Determine the [x, y] coordinate at the center of the cell enclosing the given text.  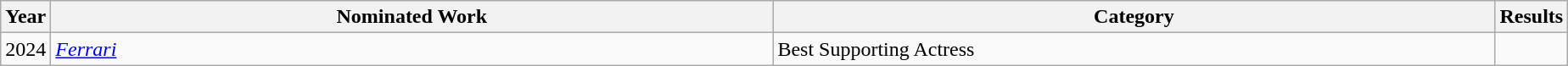
2024 [25, 49]
Year [25, 17]
Nominated Work [412, 17]
Best Supporting Actress [1134, 49]
Results [1532, 17]
Category [1134, 17]
Ferrari [412, 49]
